Extract the (X, Y) coordinate from the center of the cell holding the provided text.  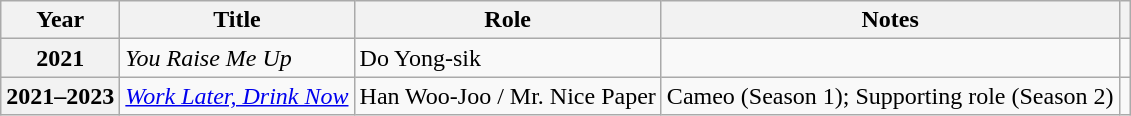
Year (60, 20)
Work Later, Drink Now (237, 96)
You Raise Me Up (237, 58)
Han Woo-Joo / Mr. Nice Paper (508, 96)
2021 (60, 58)
Title (237, 20)
Do Yong-sik (508, 58)
2021–2023 (60, 96)
Cameo (Season 1); Supporting role (Season 2) (890, 96)
Role (508, 20)
Notes (890, 20)
